Search for the cell housing the specified text and yield its [x, y] center coordinate. 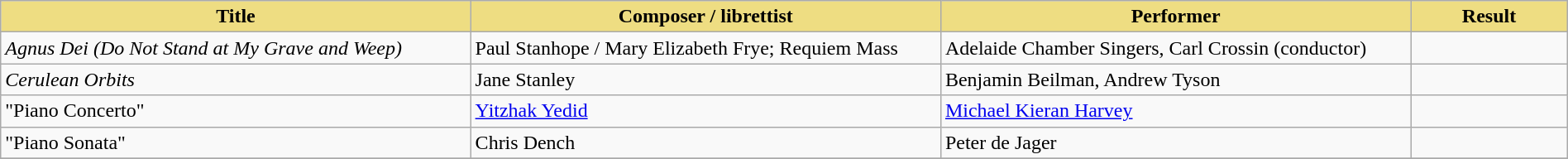
Performer [1175, 17]
Composer / librettist [705, 17]
Jane Stanley [705, 79]
Peter de Jager [1175, 142]
Agnus Dei (Do Not Stand at My Grave and Weep) [236, 48]
Benjamin Beilman, Andrew Tyson [1175, 79]
Cerulean Orbits [236, 79]
Adelaide Chamber Singers, Carl Crossin (conductor) [1175, 48]
"Piano Sonata" [236, 142]
"Piano Concerto" [236, 111]
Chris Dench [705, 142]
Title [236, 17]
Result [1489, 17]
Michael Kieran Harvey [1175, 111]
Paul Stanhope / Mary Elizabeth Frye; Requiem Mass [705, 48]
Yitzhak Yedid [705, 111]
